Find where the given text appears and provide that cell's center as [x, y] coordinate. 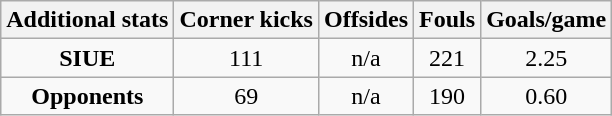
Opponents [88, 96]
69 [246, 96]
190 [448, 96]
2.25 [546, 58]
Offsides [366, 20]
Fouls [448, 20]
SIUE [88, 58]
Corner kicks [246, 20]
Additional stats [88, 20]
221 [448, 58]
0.60 [546, 96]
Goals/game [546, 20]
111 [246, 58]
